Output the [X, Y] coordinate of the center of the cell containing the given text.  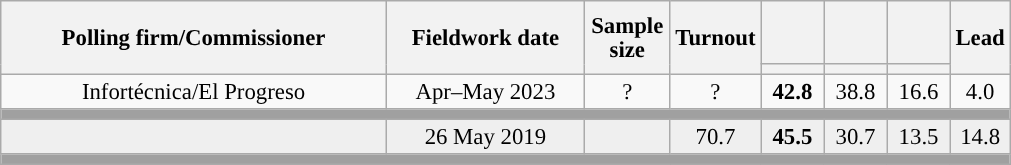
42.8 [792, 92]
38.8 [856, 92]
45.5 [792, 138]
Fieldwork date [485, 38]
30.7 [856, 138]
Sample size [627, 38]
70.7 [716, 138]
Lead [980, 38]
Turnout [716, 38]
4.0 [980, 92]
Polling firm/Commissioner [194, 38]
14.8 [980, 138]
Infortécnica/El Progreso [194, 92]
16.6 [918, 92]
Apr–May 2023 [485, 92]
26 May 2019 [485, 138]
13.5 [918, 138]
